Extract the (X, Y) coordinate from the center of the cell holding the provided text.  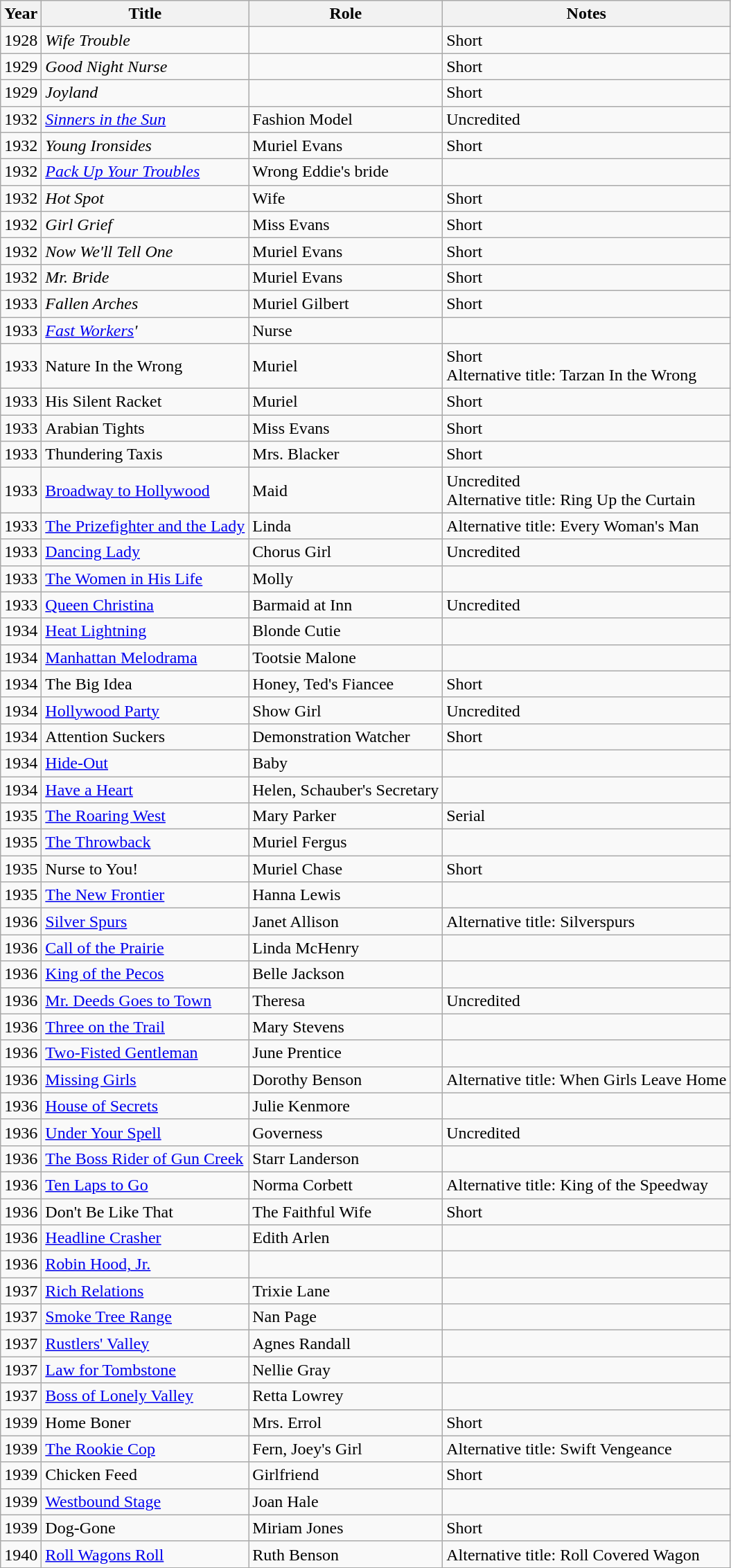
Mr. Deeds Goes to Town (146, 1001)
Mr. Bride (146, 277)
Muriel Chase (346, 869)
Ruth Benson (346, 1554)
Heat Lightning (146, 631)
Nan Page (346, 1317)
Dorothy Benson (346, 1080)
Thundering Taxis (146, 455)
Alternative title: Silverspurs (586, 922)
Muriel Gilbert (346, 303)
Edith Arlen (346, 1238)
Three on the Trail (146, 1027)
Attention Suckers (146, 737)
Role (346, 14)
Norma Corbett (346, 1185)
Wife Trouble (146, 40)
Ten Laps to Go (146, 1185)
Trixie Lane (346, 1291)
Sinners in the Sun (146, 119)
King of the Pecos (146, 974)
Silver Spurs (146, 922)
Missing Girls (146, 1080)
Wife (346, 198)
Chorus Girl (346, 552)
The Roaring West (146, 816)
Janet Allison (346, 922)
Maid (346, 491)
Title (146, 14)
Alternative title: Every Woman's Man (586, 526)
Governess (346, 1132)
Home Boner (146, 1422)
Arabian Tights (146, 428)
Starr Landerson (346, 1159)
Under Your Spell (146, 1132)
Call of the Prairie (146, 948)
Smoke Tree Range (146, 1317)
The New Frontier (146, 895)
Westbound Stage (146, 1501)
Fern, Joey's Girl (346, 1449)
Manhattan Melodrama (146, 658)
Rustlers' Valley (146, 1344)
Mrs. Errol (346, 1422)
Dancing Lady (146, 552)
Hollywood Party (146, 710)
Headline Crasher (146, 1238)
The Throwback (146, 843)
Queen Christina (146, 605)
Boss of Lonely Valley (146, 1396)
Wrong Eddie's bride (346, 172)
Theresa (346, 1001)
Nurse (346, 331)
Two-Fisted Gentleman (146, 1053)
The Big Idea (146, 684)
Dog-Gone (146, 1528)
Joan Hale (346, 1501)
ShortAlternative title: Tarzan In the Wrong (586, 366)
Young Ironsides (146, 146)
Baby (346, 763)
Barmaid at Inn (346, 605)
Joyland (146, 93)
Don't Be Like That (146, 1212)
Julie Kenmore (346, 1106)
Law for Tombstone (146, 1370)
Hanna Lewis (346, 895)
1928 (21, 40)
Alternative title: Roll Covered Wagon (586, 1554)
Alternative title: King of the Speedway (586, 1185)
Hide-Out (146, 763)
Serial (586, 816)
Robin Hood, Jr. (146, 1265)
Alternative title: Swift Vengeance (586, 1449)
Rich Relations (146, 1291)
Mrs. Blacker (346, 455)
Retta Lowrey (346, 1396)
Helen, Schauber's Secretary (346, 789)
Broadway to Hollywood (146, 491)
Alternative title: When Girls Leave Home (586, 1080)
The Faithful Wife (346, 1212)
The Women in His Life (146, 579)
Miriam Jones (346, 1528)
Now We'll Tell One (146, 251)
Chicken Feed (146, 1475)
June Prentice (346, 1053)
House of Secrets (146, 1106)
Fallen Arches (146, 303)
Have a Heart (146, 789)
Nurse to You! (146, 869)
Roll Wagons Roll (146, 1554)
The Boss Rider of Gun Creek (146, 1159)
Pack Up Your Troubles (146, 172)
Molly (346, 579)
Girl Grief (146, 224)
UncreditedAlternative title: Ring Up the Curtain (586, 491)
Muriel Fergus (346, 843)
Hot Spot (146, 198)
Honey, Ted's Fiancee (346, 684)
Agnes Randall (346, 1344)
Good Night Nurse (146, 67)
Tootsie Malone (346, 658)
Mary Parker (346, 816)
The Rookie Cop (146, 1449)
Belle Jackson (346, 974)
Year (21, 14)
Linda (346, 526)
Nature In the Wrong (146, 366)
1940 (21, 1554)
Demonstration Watcher (346, 737)
Nellie Gray (346, 1370)
His Silent Racket (146, 402)
Notes (586, 14)
Mary Stevens (346, 1027)
The Prizefighter and the Lady (146, 526)
Linda McHenry (346, 948)
Girlfriend (346, 1475)
Fashion Model (346, 119)
Blonde Cutie (346, 631)
Fast Workers' (146, 331)
Show Girl (346, 710)
